Provide the [x, y] coordinate of the cell's center where the given text is located.  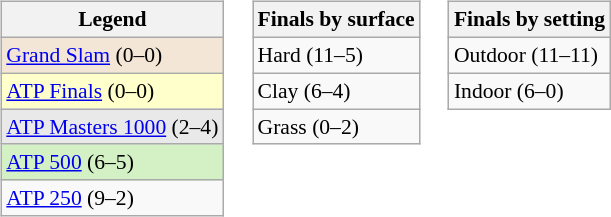
Grand Slam (0–0) [112, 55]
ATP Finals (0–0) [112, 91]
ATP Masters 1000 (2–4) [112, 127]
Finals by setting [530, 20]
Outdoor (11–11) [530, 55]
Grass (0–2) [336, 127]
ATP 250 (9–2) [112, 198]
ATP 500 (6–5) [112, 162]
Finals by surface [336, 20]
Legend [112, 20]
Indoor (6–0) [530, 91]
Clay (6–4) [336, 91]
Hard (11–5) [336, 55]
